Identify which cell holds the provided text, then report its (X, Y) central coordinate. 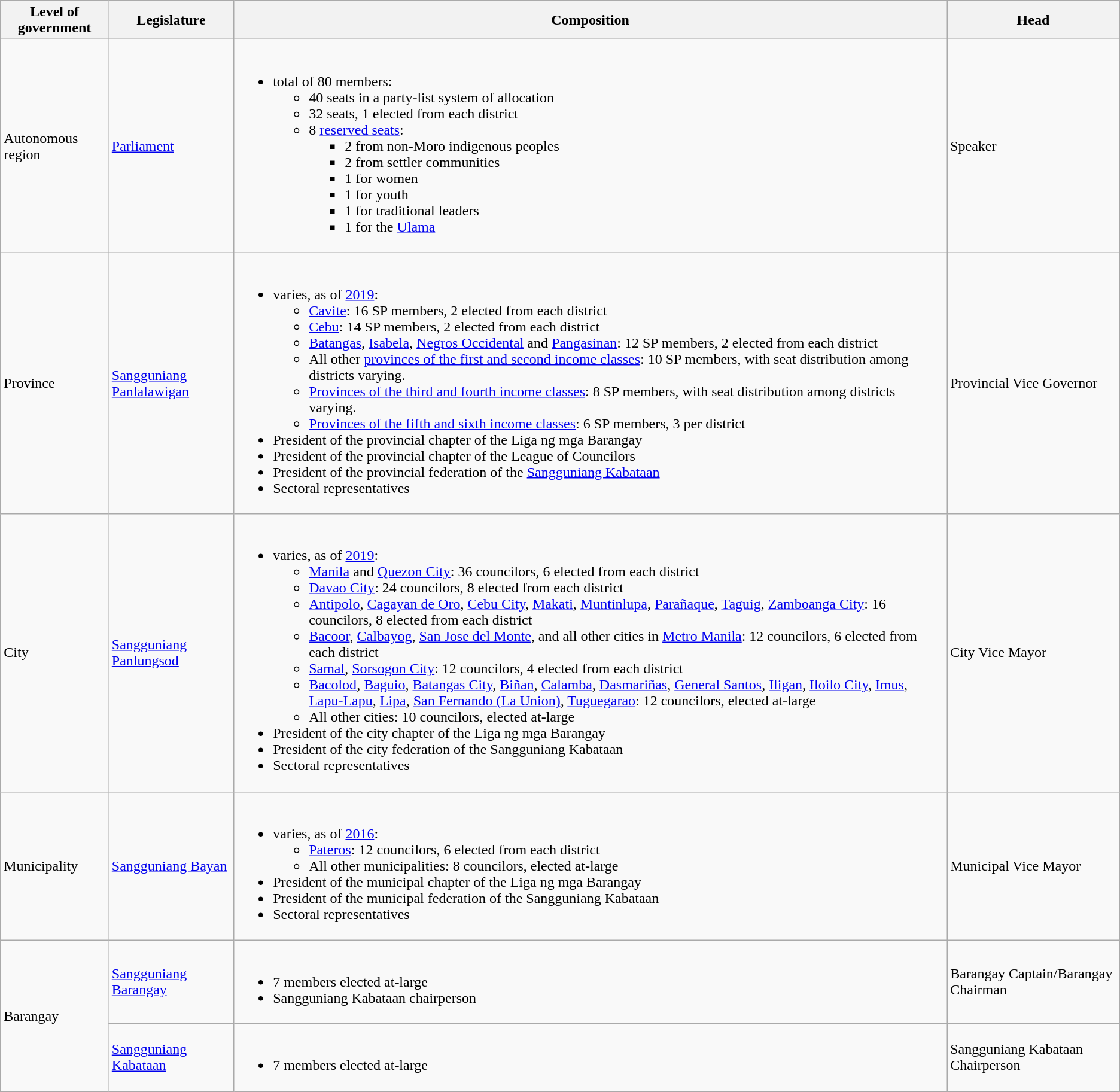
Municipality (55, 866)
City Vice Mayor (1034, 653)
7 members elected at-large (591, 1058)
Sangguniang Panlalawigan (171, 383)
Speaker (1034, 146)
Provincial Vice Governor (1034, 383)
Barangay Captain/Barangay Chairman (1034, 982)
Legislature (171, 20)
Sangguniang Barangay (171, 982)
Municipal Vice Mayor (1034, 866)
Level of government (55, 20)
Parliament (171, 146)
Sangguniang Kabataan (171, 1058)
Composition (591, 20)
Province (55, 383)
City (55, 653)
Sangguniang Kabataan Chairperson (1034, 1058)
Head (1034, 20)
Barangay (55, 1016)
Sangguniang Panlungsod (171, 653)
7 members elected at-largeSangguniang Kabataan chairperson (591, 982)
Autonomous region (55, 146)
Sangguniang Bayan (171, 866)
